Provide the (x, y) coordinate of the cell's center where the given text is located.  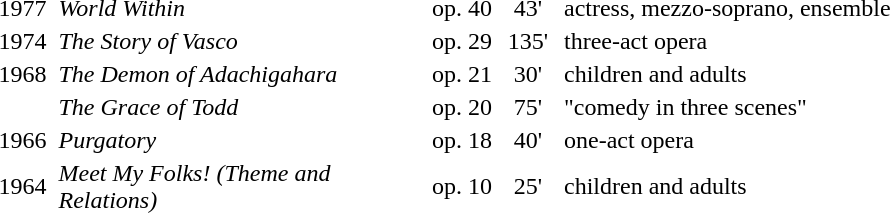
The Story of Vasco (242, 41)
30' (528, 74)
op. 21 (462, 74)
op. 20 (462, 107)
op. 18 (462, 140)
135' (528, 41)
op. 29 (462, 41)
The Demon of Adachigahara (242, 74)
The Grace of Todd (242, 107)
Purgatory (242, 140)
75' (528, 107)
40' (528, 140)
